Return the [X, Y] coordinate for the center point of the cell that contains the specified text.  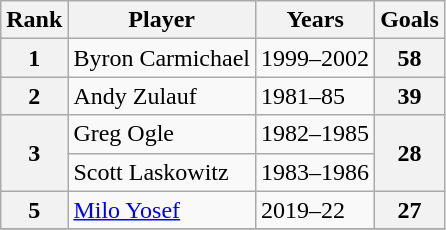
58 [410, 58]
3 [34, 153]
1983–1986 [316, 172]
Rank [34, 20]
Player [162, 20]
1999–2002 [316, 58]
2019–22 [316, 210]
1 [34, 58]
Byron Carmichael [162, 58]
1981–85 [316, 96]
27 [410, 210]
Andy Zulauf [162, 96]
1982–1985 [316, 134]
5 [34, 210]
2 [34, 96]
Scott Laskowitz [162, 172]
Milo Yosef [162, 210]
28 [410, 153]
39 [410, 96]
Greg Ogle [162, 134]
Goals [410, 20]
Years [316, 20]
